Locate the cell with the specified text and output its [x, y] center coordinate. 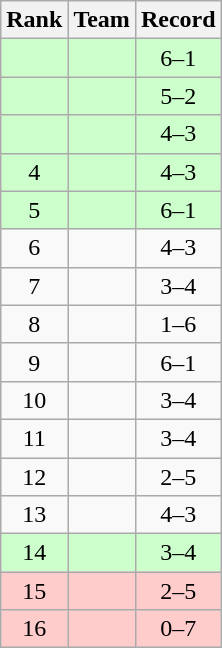
0–7 [178, 629]
Record [178, 20]
8 [34, 324]
Rank [34, 20]
13 [34, 515]
11 [34, 438]
7 [34, 286]
12 [34, 477]
1–6 [178, 324]
4 [34, 172]
10 [34, 400]
14 [34, 553]
15 [34, 591]
Team [102, 20]
6 [34, 248]
16 [34, 629]
5 [34, 210]
9 [34, 362]
5–2 [178, 96]
